Return the [x, y] coordinate for the center point of the cell that contains the specified text.  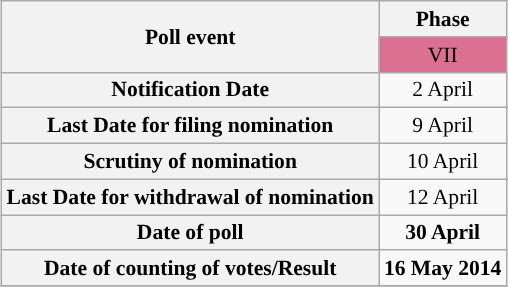
Last Date for filing nomination [190, 126]
VII [443, 54]
Date of poll [190, 232]
12 April [443, 197]
Date of counting of votes/Result [190, 268]
9 April [443, 126]
16 May 2014 [443, 268]
10 April [443, 161]
2 April [443, 90]
Notification Date [190, 90]
30 April [443, 232]
Scrutiny of nomination [190, 161]
Phase [443, 19]
Last Date for withdrawal of nomination [190, 197]
Poll event [190, 36]
